Capture the cell that displays the provided text and extract its [X, Y] central coordinate. 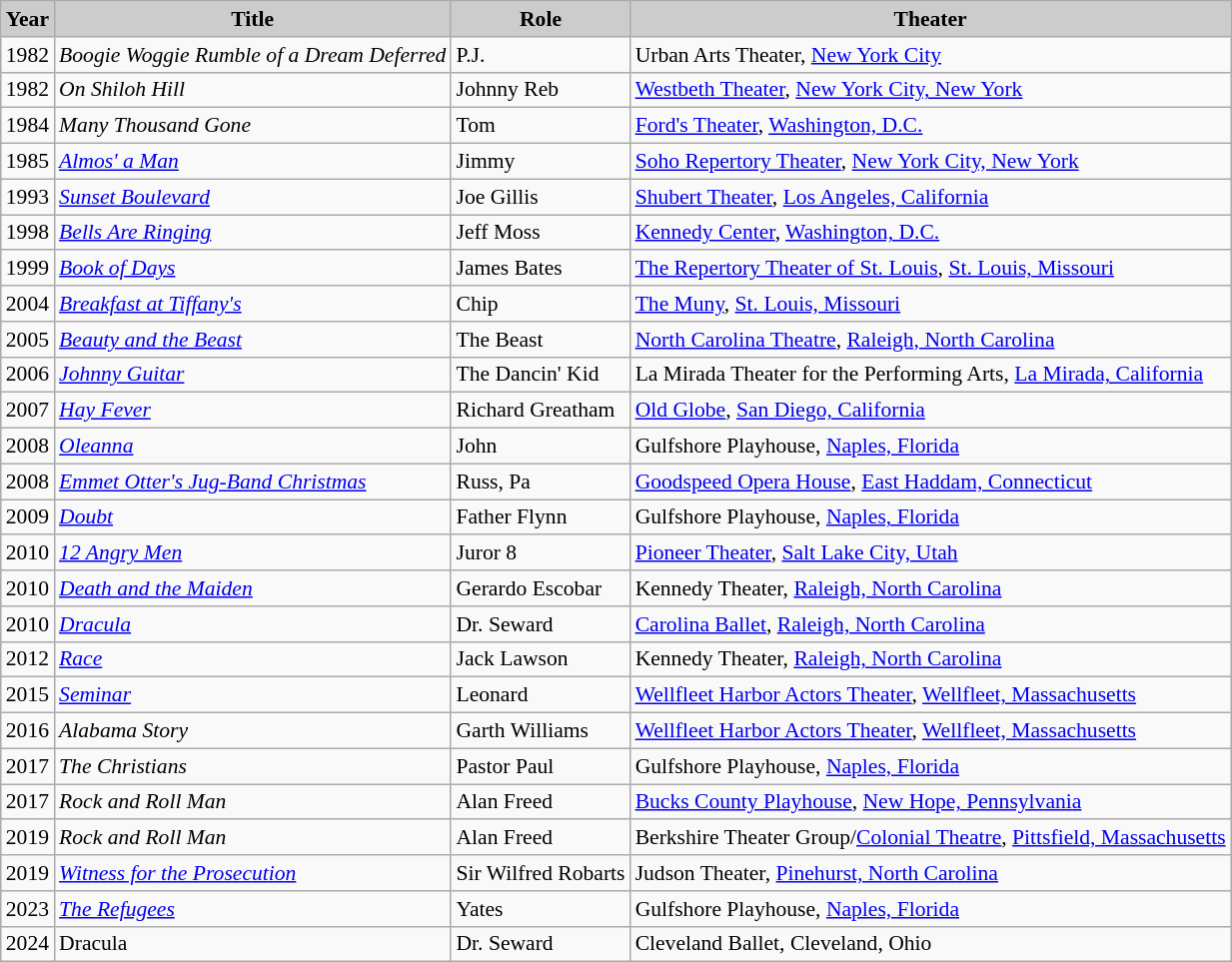
Russ, Pa [540, 481]
Bells Are Ringing [252, 233]
Goodspeed Opera House, East Haddam, Connecticut [931, 481]
Alabama Story [252, 731]
Role [540, 19]
Boogie Woggie Rumble of a Dream Deferred [252, 55]
2006 [28, 375]
Joe Gillis [540, 197]
North Carolina Theatre, Raleigh, North Carolina [931, 340]
12 Angry Men [252, 553]
Oleanna [252, 447]
Kennedy Center, Washington, D.C. [931, 233]
1984 [28, 126]
Death and the Maiden [252, 588]
Tom [540, 126]
Almos' a Man [252, 162]
Berkshire Theater Group/Colonial Theatre, Pittsfield, Massachusetts [931, 838]
2012 [28, 659]
Richard Greatham [540, 411]
Old Globe, San Diego, California [931, 411]
1999 [28, 269]
The Dancin' Kid [540, 375]
Cleveland Ballet, Cleveland, Ohio [931, 944]
Jack Lawson [540, 659]
Theater [931, 19]
Garth Williams [540, 731]
The Christians [252, 766]
Many Thousand Gone [252, 126]
The Refugees [252, 909]
1993 [28, 197]
Urban Arts Theater, New York City [931, 55]
Father Flynn [540, 517]
The Beast [540, 340]
Leonard [540, 695]
2009 [28, 517]
Witness for the Prosecution [252, 873]
Bucks County Playhouse, New Hope, Pennsylvania [931, 802]
Gerardo Escobar [540, 588]
The Repertory Theater of St. Louis, St. Louis, Missouri [931, 269]
Jimmy [540, 162]
Sir Wilfred Robarts [540, 873]
Jeff Moss [540, 233]
Race [252, 659]
Book of Days [252, 269]
Seminar [252, 695]
2007 [28, 411]
Carolina Ballet, Raleigh, North Carolina [931, 624]
Doubt [252, 517]
La Mirada Theater for the Performing Arts, La Mirada, California [931, 375]
Soho Repertory Theater, New York City, New York [931, 162]
Hay Fever [252, 411]
Sunset Boulevard [252, 197]
1985 [28, 162]
Shubert Theater, Los Angeles, California [931, 197]
Year [28, 19]
Beauty and the Beast [252, 340]
The Muny, St. Louis, Missouri [931, 304]
1998 [28, 233]
2023 [28, 909]
Judson Theater, Pinehurst, North Carolina [931, 873]
Juror 8 [540, 553]
Pastor Paul [540, 766]
Johnny Reb [540, 90]
On Shiloh Hill [252, 90]
2016 [28, 731]
Ford's Theater, Washington, D.C. [931, 126]
Johnny Guitar [252, 375]
P.J. [540, 55]
Chip [540, 304]
2015 [28, 695]
John [540, 447]
2005 [28, 340]
Title [252, 19]
Breakfast at Tiffany's [252, 304]
Yates [540, 909]
Pioneer Theater, Salt Lake City, Utah [931, 553]
Emmet Otter's Jug-Band Christmas [252, 481]
2004 [28, 304]
2024 [28, 944]
James Bates [540, 269]
Westbeth Theater, New York City, New York [931, 90]
